Search for the cell housing the specified text and yield its [x, y] center coordinate. 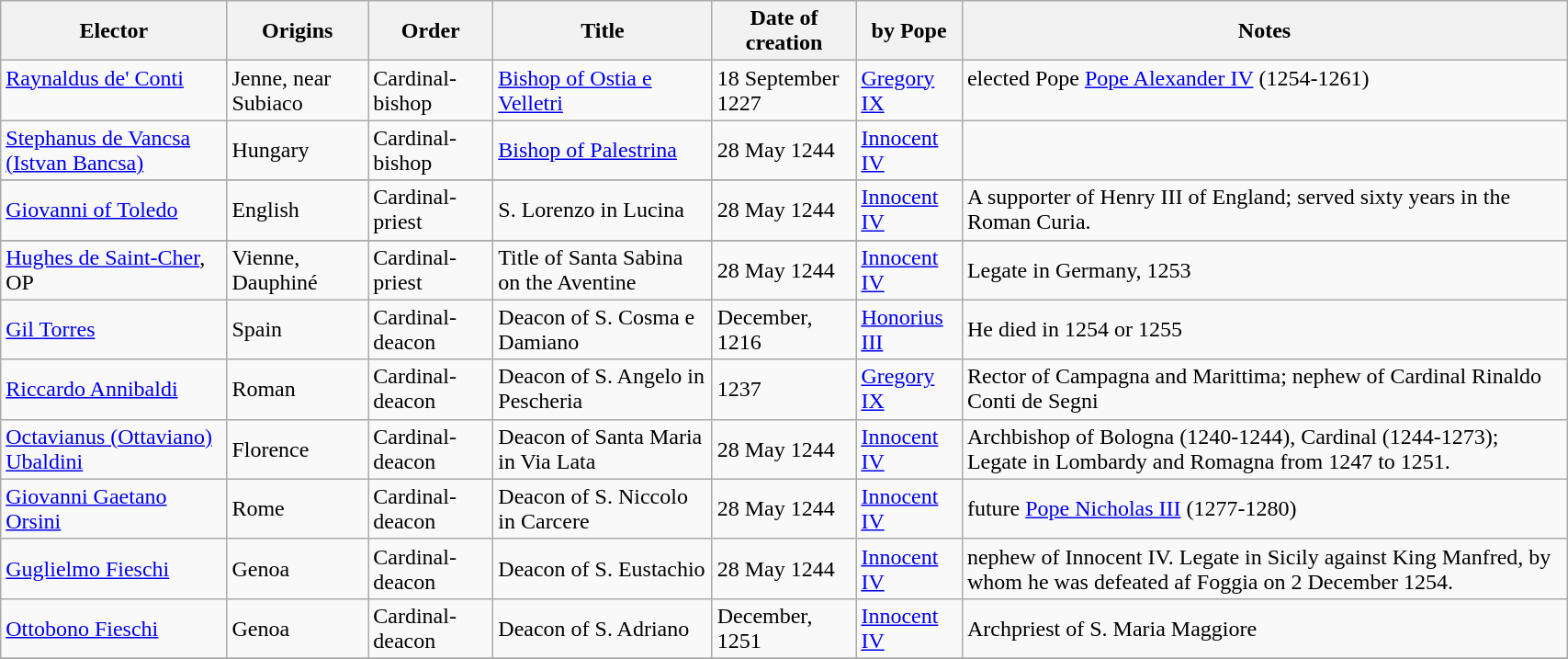
Spain [298, 329]
Vienne, Dauphiné [298, 270]
Stephanus de Vancsa (Istvan Bancsa) [114, 151]
Title of Santa Sabina on the Aventine [603, 270]
Giovanni of Toledo [114, 210]
Elector [114, 31]
Deacon of S. Eustachio [603, 568]
December, 1251 [784, 629]
1237 [784, 390]
He died in 1254 or 1255 [1264, 329]
Archbishop of Bologna (1240-1244), Cardinal (1244-1273); Legate in Lombardy and Romagna from 1247 to 1251. [1264, 449]
English [298, 210]
nephew of Innocent IV. Legate in Sicily against King Manfred, by whom he was defeated af Foggia on 2 December 1254. [1264, 568]
Title [603, 31]
S. Lorenzo in Lucina [603, 210]
Deacon of S. Cosma e Damiano [603, 329]
Honorius III [909, 329]
December, 1216 [784, 329]
Hungary [298, 151]
A supporter of Henry III of England; served sixty years in the Roman Curia. [1264, 210]
Deacon of Santa Maria in Via Lata [603, 449]
Ottobono Fieschi [114, 629]
Riccardo Annibaldi [114, 390]
Notes [1264, 31]
Bishop of Palestrina [603, 151]
by Pope [909, 31]
Deacon of S. Niccolo in Carcere [603, 509]
Rome [298, 509]
Guglielmo Fieschi [114, 568]
Rector of Campagna and Marittima; nephew of Cardinal Rinaldo Conti de Segni [1264, 390]
Roman [298, 390]
Octavianus (Ottaviano) Ubaldini [114, 449]
Giovanni Gaetano Orsini [114, 509]
Archpriest of S. Maria Maggiore [1264, 629]
18 September 1227 [784, 90]
elected Pope Pope Alexander IV (1254-1261) [1264, 90]
Order [431, 31]
Date of creation [784, 31]
Raynaldus de' Conti [114, 90]
Bishop of Ostia e Velletri [603, 90]
Hughes de Saint-Cher, OP [114, 270]
Deacon of S. Adriano [603, 629]
Origins [298, 31]
Florence [298, 449]
Legate in Germany, 1253 [1264, 270]
Jenne, near Subiaco [298, 90]
Deacon of S. Angelo in Pescheria [603, 390]
future Pope Nicholas III (1277-1280) [1264, 509]
Gil Torres [114, 329]
